Detect which cell encompasses the target text, then output its (X, Y) center coordinate. 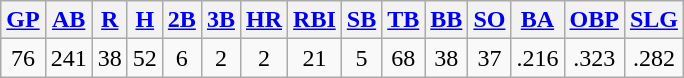
BB (446, 20)
52 (144, 58)
241 (68, 58)
SO (490, 20)
SLG (654, 20)
HR (264, 20)
.282 (654, 58)
GP (23, 20)
OBP (594, 20)
21 (315, 58)
37 (490, 58)
6 (182, 58)
2B (182, 20)
76 (23, 58)
H (144, 20)
SB (361, 20)
5 (361, 58)
.323 (594, 58)
BA (538, 20)
TB (404, 20)
RBI (315, 20)
3B (220, 20)
68 (404, 58)
.216 (538, 58)
R (110, 20)
AB (68, 20)
